Scan for the cell matching the given text and deliver its [x, y] coordinate at center. 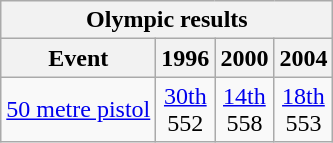
1996 [186, 58]
14th558 [244, 110]
2000 [244, 58]
2004 [304, 58]
Event [78, 58]
18th553 [304, 110]
Olympic results [167, 20]
30th552 [186, 110]
50 metre pistol [78, 110]
